Return (X, Y) of the center of cell containing provided text 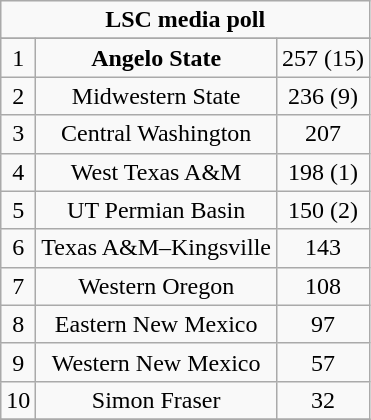
32 (324, 400)
4 (18, 172)
143 (324, 248)
Angelo State (156, 58)
Texas A&M–Kingsville (156, 248)
150 (2) (324, 210)
Central Washington (156, 134)
2 (18, 96)
3 (18, 134)
5 (18, 210)
Western Oregon (156, 286)
97 (324, 324)
57 (324, 362)
LSC media poll (186, 20)
8 (18, 324)
108 (324, 286)
UT Permian Basin (156, 210)
Midwestern State (156, 96)
1 (18, 58)
257 (15) (324, 58)
Western New Mexico (156, 362)
Eastern New Mexico (156, 324)
Simon Fraser (156, 400)
9 (18, 362)
7 (18, 286)
West Texas A&M (156, 172)
207 (324, 134)
198 (1) (324, 172)
10 (18, 400)
6 (18, 248)
236 (9) (324, 96)
